For the text-containing cell, return its midpoint in [x, y] coordinate format. 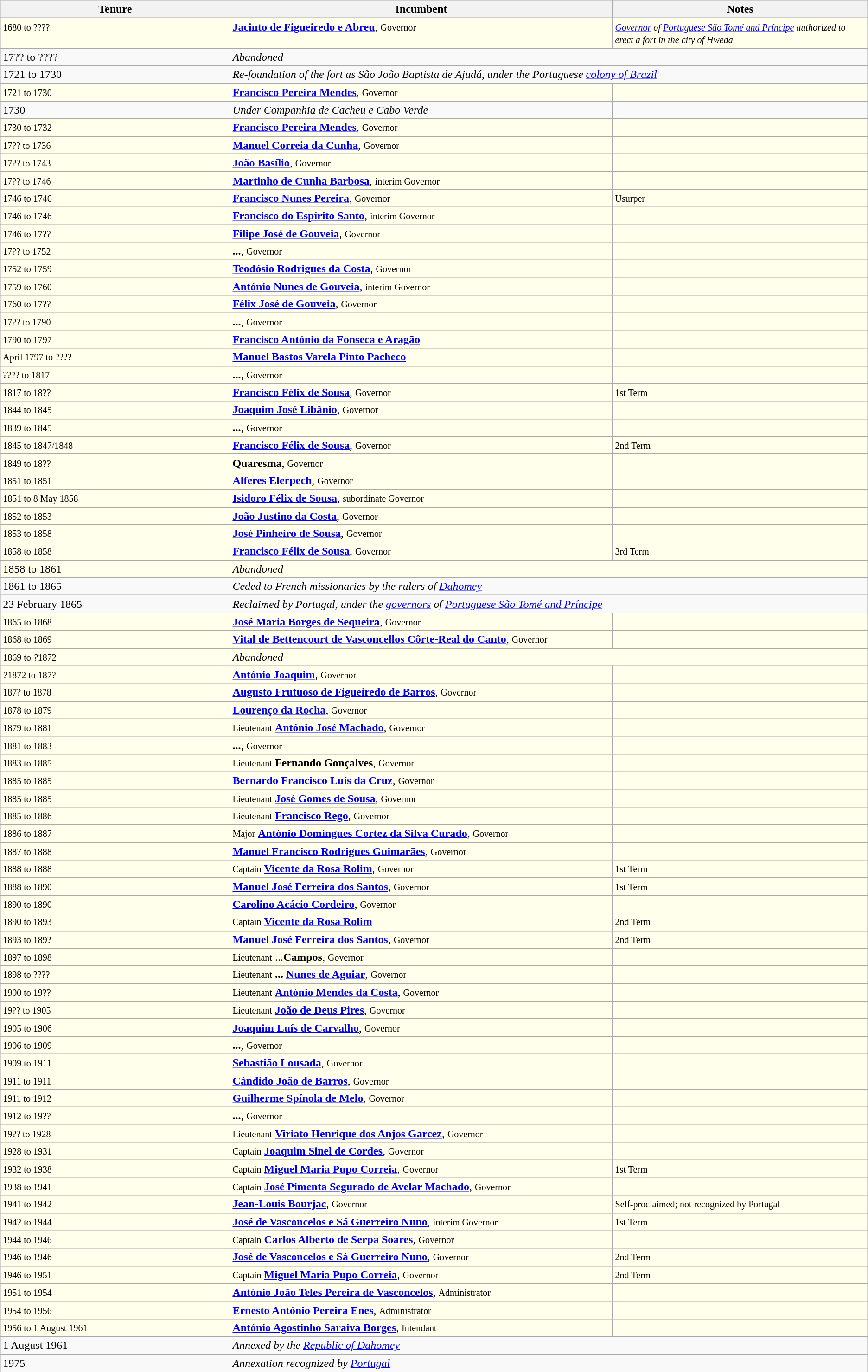
23 February 1865 [115, 604]
1912 to 19?? [115, 1116]
1839 to 1845 [115, 428]
1951 to 1954 [115, 1292]
Manuel Bastos Varela Pinto Pacheco [421, 357]
1888 to 1888 [115, 869]
José Maria Borges de Sequeira, Governor [421, 622]
João Justino da Costa, Governor [421, 516]
1885 to 1886 [115, 816]
Vital de Bettencourt de Vasconcellos Côrte-Real do Canto, Governor [421, 639]
Augusto Frutuoso de Figueiredo de Barros, Governor [421, 692]
Bernardo Francisco Luís da Cruz, Governor [421, 780]
Incumbent [421, 9]
Lieutenant Fernando Gonçalves, Governor [421, 763]
1878 to 1879 [115, 710]
Guilherme Spínola de Melo, Governor [421, 1098]
1879 to 1881 [115, 727]
António João Teles Pereira de Vasconcelos, Administrator [421, 1292]
Carolino Acácio Cordeiro, Governor [421, 904]
1975 [115, 1363]
1928 to 1931 [115, 1151]
1849 to 18?? [115, 463]
António Joaquim, Governor [421, 675]
1858 to 1861 [115, 569]
17?? to 1736 [115, 145]
Ernesto António Pereira Enes, Administrator [421, 1310]
Lieutenant João de Deus Pires, Governor [421, 1010]
1861 to 1865 [115, 587]
Francisco António da Fonseca e Aragão [421, 339]
1752 to 1759 [115, 269]
1900 to 19?? [115, 992]
Under Companhia de Cacheu e Cabo Verde [421, 110]
1890 to 1893 [115, 922]
1887 to 1888 [115, 851]
1941 to 1942 [115, 1204]
Cândido João de Barros, Governor [421, 1081]
Annexed by the Republic of Dahomey [549, 1345]
1853 to 1858 [115, 534]
1844 to 1845 [115, 410]
Self-proclaimed; not recognized by Portugal [740, 1204]
April 1797 to ???? [115, 357]
Usurper [740, 198]
1883 to 1885 [115, 763]
Alferes Elerpech, Governor [421, 480]
1946 to 1946 [115, 1257]
Francisco do Espírito Santo, interim Governor [421, 216]
Isidoro Félix de Sousa, subordinate Governor [421, 498]
17?? to ???? [115, 57]
17?? to 1743 [115, 163]
Lieutenant António José Machado, Governor [421, 727]
José de Vasconcelos e Sá Guerreiro Nuno, interim Governor [421, 1222]
1942 to 1944 [115, 1222]
1852 to 1853 [115, 516]
Captain Vicente da Rosa Rolim [421, 922]
Teodósio Rodrigues da Costa, Governor [421, 269]
Major António Domingues Cortez da Silva Curado, Governor [421, 834]
?1872 to 187? [115, 675]
1938 to 1941 [115, 1187]
1868 to 1869 [115, 639]
17?? to 1746 [115, 180]
1911 to 1911 [115, 1081]
1730 to 1732 [115, 128]
1730 [115, 110]
Félix José de Gouveia, Governor [421, 304]
19?? to 1905 [115, 1010]
1905 to 1906 [115, 1027]
António Agostinho Saraiva Borges, Intendant [421, 1327]
Captain Joaquim Sinel de Cordes, Governor [421, 1151]
1893 to 189? [115, 939]
Reclaimed by Portugal, under the governors of Portuguese São Tomé and Príncipe [549, 604]
1746 to 17?? [115, 233]
1911 to 1912 [115, 1098]
1817 to 18?? [115, 392]
Notes [740, 9]
1790 to 1797 [115, 339]
Joaquim Luís de Carvalho, Governor [421, 1027]
1932 to 1938 [115, 1169]
1 August 1961 [115, 1345]
Filipe José de Gouveia, Governor [421, 233]
Joaquim José Libânio, Governor [421, 410]
1851 to 1851 [115, 480]
1954 to 1956 [115, 1310]
Jean-Louis Bourjac, Governor [421, 1204]
1858 to 1858 [115, 551]
Captain José Pimenta Segurado de Avelar Machado, Governor [421, 1187]
Tenure [115, 9]
Re-foundation of the fort as São João Baptista de Ajudá, under the Portuguese colony of Brazil [549, 75]
António Nunes de Gouveia, interim Governor [421, 287]
1888 to 1890 [115, 887]
José de Vasconcelos e Sá Guerreiro Nuno, Governor [421, 1257]
1886 to 1887 [115, 834]
1944 to 1946 [115, 1239]
3rd Term [740, 551]
1865 to 1868 [115, 622]
Jacinto de Figueiredo e Abreu, Governor [421, 33]
Lieutenant Francisco Rego, Governor [421, 816]
Sebastião Lousada, Governor [421, 1063]
17?? to 1790 [115, 322]
1898 to ???? [115, 975]
1890 to 1890 [115, 904]
Captain Carlos Alberto de Serpa Soares, Governor [421, 1239]
1845 to 1847/1848 [115, 445]
Captain Vicente da Rosa Rolim, Governor [421, 869]
João Basílio, Governor [421, 163]
1759 to 1760 [115, 287]
Ceded to French missionaries by the rulers of Dahomey [549, 587]
Manuel Correia da Cunha, Governor [421, 145]
187? to 1878 [115, 692]
Lieutenant ...Campos, Governor [421, 957]
Lieutenant Viriato Henrique dos Anjos Garcez, Governor [421, 1134]
1956 to 1 August 1961 [115, 1327]
Quaresma, Governor [421, 463]
1760 to 17?? [115, 304]
1680 to ???? [115, 33]
Lieutenant ... Nunes de Aguiar, Governor [421, 975]
1946 to 1951 [115, 1275]
19?? to 1928 [115, 1134]
José Pinheiro de Sousa, Governor [421, 534]
Lieutenant José Gomes de Sousa, Governor [421, 798]
Annexation recognized by Portugal [549, 1363]
Lourenço da Rocha, Governor [421, 710]
Francisco Nunes Pereira, Governor [421, 198]
Lieutenant António Mendes da Costa, Governor [421, 992]
Martinho de Cunha Barbosa, interim Governor [421, 180]
???? to 1817 [115, 375]
17?? to 1752 [115, 251]
Manuel Francisco Rodrigues Guimarães, Governor [421, 851]
1897 to 1898 [115, 957]
1906 to 1909 [115, 1045]
1851 to 8 May 1858 [115, 498]
1869 to ?1872 [115, 657]
1909 to 1911 [115, 1063]
1881 to 1883 [115, 745]
Governor of Portuguese São Tomé and Príncipe authorized to erect a fort in the city of Hweda [740, 33]
